Detect which cell encompasses the target text, then output its [X, Y] center coordinate. 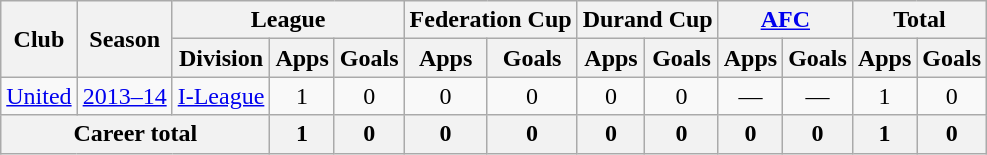
Season [124, 39]
Career total [136, 134]
Division [221, 58]
United [39, 96]
Total [919, 20]
Federation Cup [490, 20]
Club [39, 39]
I-League [221, 96]
League [288, 20]
2013–14 [124, 96]
AFC [785, 20]
Durand Cup [648, 20]
